Return the [x, y] coordinate for the center point of the cell that contains the specified text.  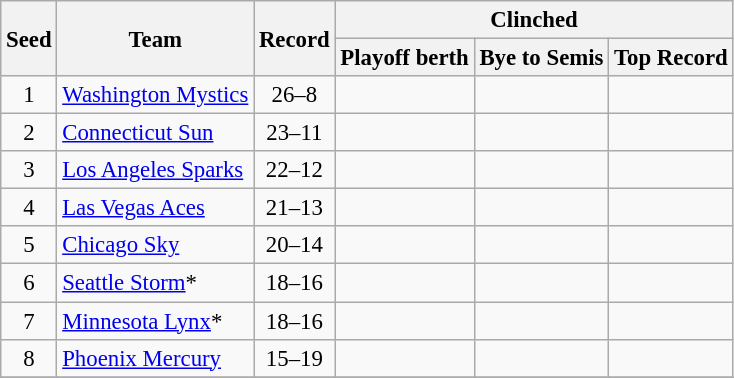
Clinched [534, 20]
Record [294, 38]
Seed [29, 38]
22–12 [294, 170]
Team [156, 38]
Top Record [671, 58]
Phoenix Mercury [156, 358]
Chicago Sky [156, 245]
3 [29, 170]
Connecticut Sun [156, 133]
2 [29, 133]
21–13 [294, 208]
Los Angeles Sparks [156, 170]
8 [29, 358]
15–19 [294, 358]
20–14 [294, 245]
Seattle Storm* [156, 283]
26–8 [294, 95]
Minnesota Lynx* [156, 321]
1 [29, 95]
6 [29, 283]
23–11 [294, 133]
7 [29, 321]
Washington Mystics [156, 95]
Playoff berth [404, 58]
4 [29, 208]
Las Vegas Aces [156, 208]
Bye to Semis [542, 58]
5 [29, 245]
